Identify which cell holds the provided text, then report its (x, y) central coordinate. 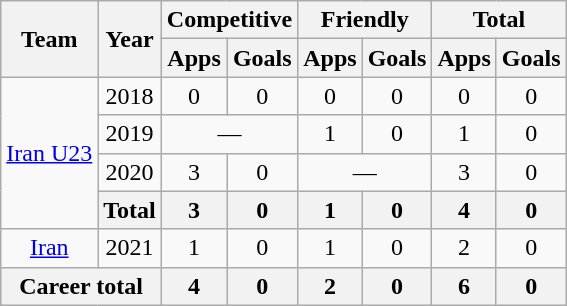
Friendly (365, 20)
6 (464, 286)
2019 (130, 134)
Iran (50, 248)
Iran U23 (50, 153)
2018 (130, 96)
2020 (130, 172)
Year (130, 39)
Competitive (229, 20)
2021 (130, 248)
Career total (82, 286)
Team (50, 39)
